Find where the given text appears and provide that cell's center as (X, Y) coordinate. 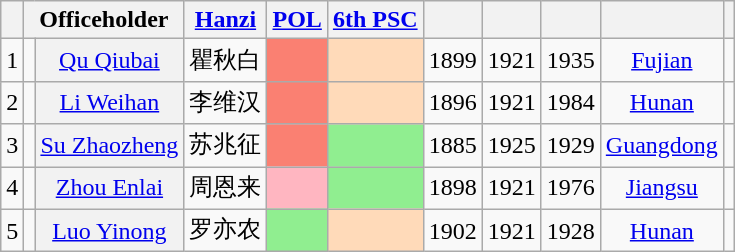
Li Weihan (110, 102)
1935 (570, 60)
POL (297, 20)
Jiangsu (662, 188)
3 (12, 146)
苏兆征 (226, 146)
1984 (570, 102)
1925 (512, 146)
Zhou Enlai (110, 188)
周恩来 (226, 188)
5 (12, 230)
6th PSC (375, 20)
1976 (570, 188)
Officeholder (104, 20)
Fujian (662, 60)
Guangdong (662, 146)
1885 (452, 146)
瞿秋白 (226, 60)
Luo Yinong (110, 230)
李维汉 (226, 102)
Hanzi (226, 20)
1899 (452, 60)
Su Zhaozheng (110, 146)
1 (12, 60)
4 (12, 188)
罗亦农 (226, 230)
1929 (570, 146)
1928 (570, 230)
Qu Qiubai (110, 60)
1898 (452, 188)
1896 (452, 102)
1902 (452, 230)
2 (12, 102)
